Search for the cell housing the specified text and yield its [X, Y] center coordinate. 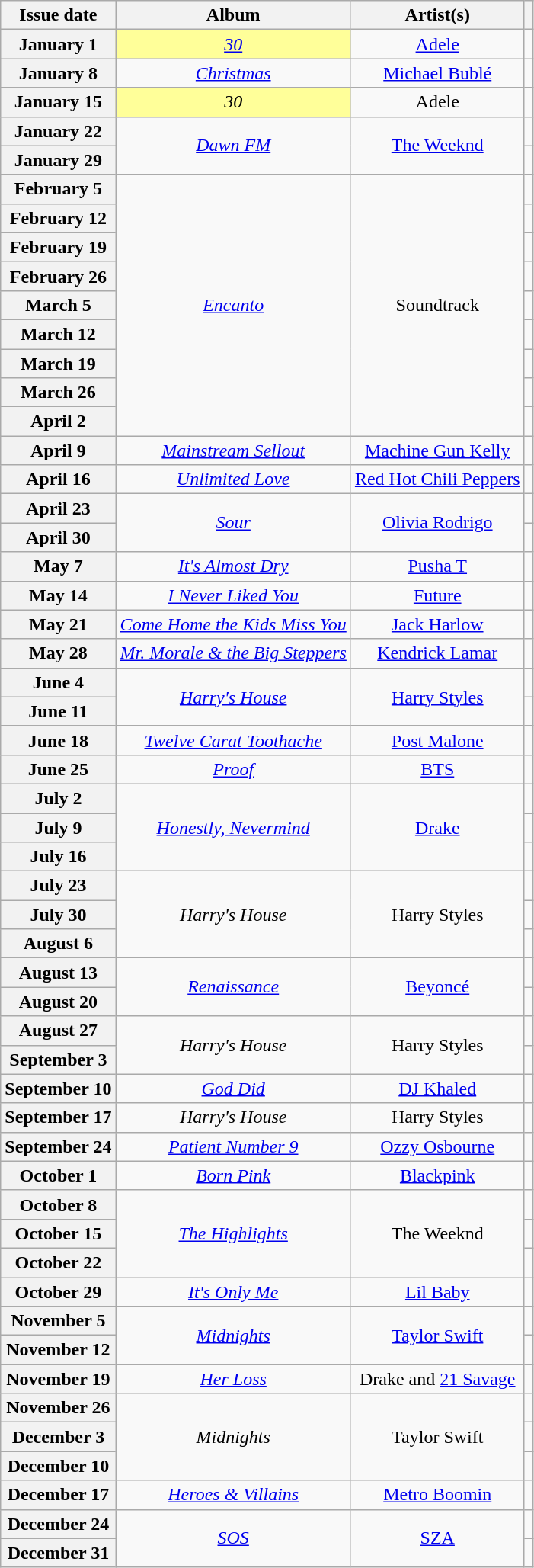
June 11 [58, 711]
Album [233, 15]
Her Loss [233, 1379]
December 3 [58, 1437]
July 30 [58, 915]
Pusha T [437, 566]
BTS [437, 769]
March 26 [58, 393]
December 17 [58, 1495]
June 25 [58, 769]
August 6 [58, 944]
Artist(s) [437, 15]
Proof [233, 769]
December 10 [58, 1466]
April 9 [58, 451]
Heroes & Villains [233, 1495]
Ozzy Osbourne [437, 1146]
Future [437, 595]
Jack Harlow [437, 624]
Unlimited Love [233, 479]
I Never Liked You [233, 595]
Metro Boomin [437, 1495]
October 15 [58, 1233]
July 16 [58, 857]
Blackpink [437, 1175]
October 1 [58, 1175]
March 5 [58, 305]
April 23 [58, 508]
February 12 [58, 218]
January 22 [58, 131]
DJ Khaled [437, 1089]
Drake [437, 827]
Sour [233, 523]
Born Pink [233, 1175]
January 1 [58, 44]
February 26 [58, 276]
January 8 [58, 73]
Lil Baby [437, 1292]
July 9 [58, 827]
December 24 [58, 1524]
It's Almost Dry [233, 566]
Mainstream Sellout [233, 451]
Red Hot Chili Peppers [437, 479]
Kendrick Lamar [437, 653]
June 18 [58, 740]
November 5 [58, 1321]
March 19 [58, 364]
Christmas [233, 73]
November 26 [58, 1408]
Olivia Rodrigo [437, 523]
May 14 [58, 595]
SZA [437, 1538]
May 21 [58, 624]
July 23 [58, 886]
Encanto [233, 305]
April 16 [58, 479]
Beyoncé [437, 987]
February 19 [58, 247]
Michael Bublé [437, 73]
January 29 [58, 160]
August 13 [58, 973]
October 22 [58, 1262]
September 17 [58, 1117]
Honestly, Nevermind [233, 827]
Soundtrack [437, 305]
It's Only Me [233, 1292]
Issue date [58, 15]
Mr. Morale & the Big Steppers [233, 653]
Come Home the Kids Miss You [233, 624]
October 29 [58, 1292]
January 15 [58, 102]
The Highlights [233, 1233]
Dawn FM [233, 146]
September 24 [58, 1146]
March 12 [58, 334]
October 8 [58, 1204]
SOS [233, 1538]
God Did [233, 1089]
December 31 [58, 1553]
April 2 [58, 422]
Patient Number 9 [233, 1146]
Post Malone [437, 740]
July 2 [58, 798]
August 27 [58, 1031]
November 12 [58, 1350]
June 4 [58, 682]
Renaissance [233, 987]
November 19 [58, 1379]
May 7 [58, 566]
Machine Gun Kelly [437, 451]
April 30 [58, 537]
September 10 [58, 1089]
May 28 [58, 653]
Twelve Carat Toothache [233, 740]
August 20 [58, 1002]
September 3 [58, 1060]
February 5 [58, 189]
Drake and 21 Savage [437, 1379]
